Locate the cell with the specified text and output its (X, Y) center coordinate. 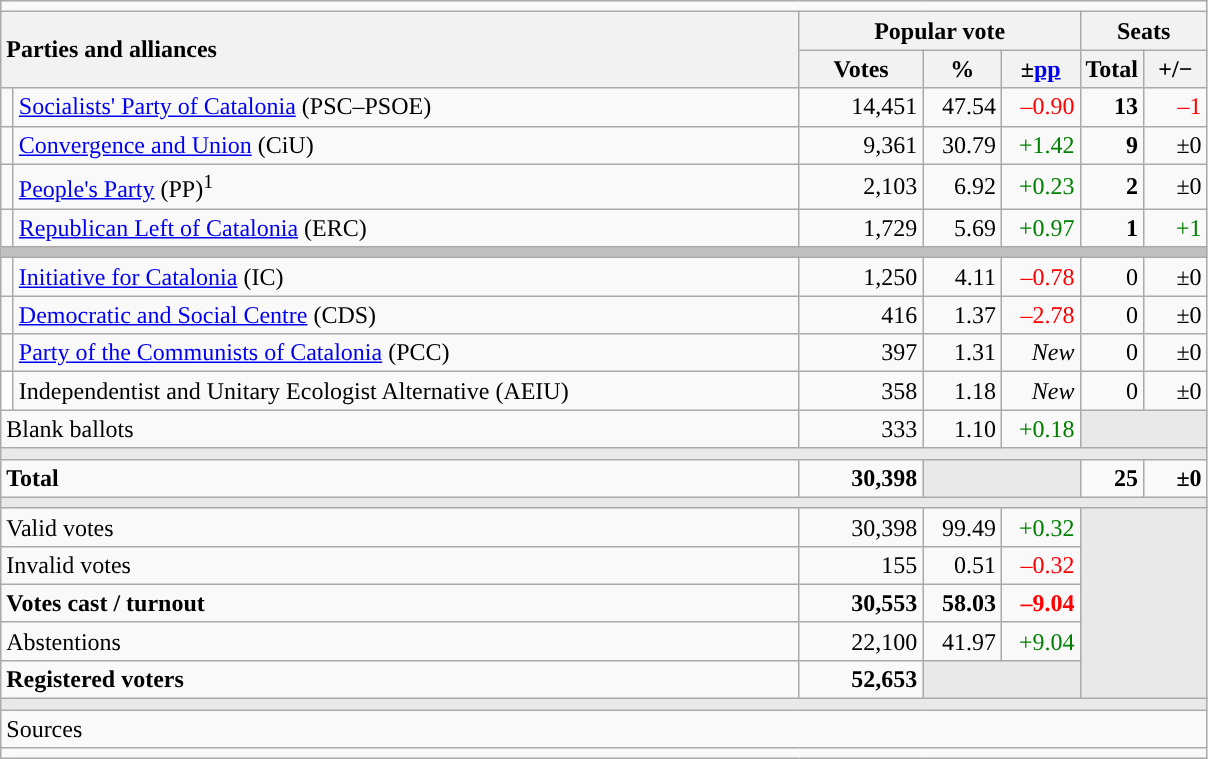
Sources (604, 729)
+/− (1176, 69)
Party of the Communists of Catalonia (PCC) (406, 353)
Socialists' Party of Catalonia (PSC–PSOE) (406, 107)
Invalid votes (400, 565)
9,361 (861, 145)
99.49 (962, 527)
–2.78 (1040, 315)
2,103 (861, 186)
+9.04 (1040, 641)
358 (861, 391)
9 (1112, 145)
58.03 (962, 603)
Democratic and Social Centre (CDS) (406, 315)
±pp (1040, 69)
Votes (861, 69)
14,451 (861, 107)
0.51 (962, 565)
1.31 (962, 353)
25 (1112, 478)
Registered voters (400, 679)
1 (1112, 228)
Blank ballots (400, 429)
Initiative for Catalonia (IC) (406, 277)
+1.42 (1040, 145)
1.18 (962, 391)
4.11 (962, 277)
30.79 (962, 145)
Abstentions (400, 641)
Popular vote (940, 31)
416 (861, 315)
6.92 (962, 186)
Independentist and Unitary Ecologist Alternative (AEIU) (406, 391)
Votes cast / turnout (400, 603)
1,250 (861, 277)
–0.32 (1040, 565)
1.37 (962, 315)
333 (861, 429)
Parties and alliances (400, 50)
–0.90 (1040, 107)
47.54 (962, 107)
+1 (1176, 228)
–0.78 (1040, 277)
% (962, 69)
Convergence and Union (CiU) (406, 145)
Seats (1144, 31)
30,553 (861, 603)
+0.23 (1040, 186)
22,100 (861, 641)
52,653 (861, 679)
13 (1112, 107)
397 (861, 353)
41.97 (962, 641)
+0.32 (1040, 527)
Valid votes (400, 527)
+0.18 (1040, 429)
–9.04 (1040, 603)
1,729 (861, 228)
–1 (1176, 107)
2 (1112, 186)
5.69 (962, 228)
155 (861, 565)
1.10 (962, 429)
People's Party (PP)1 (406, 186)
+0.97 (1040, 228)
Republican Left of Catalonia (ERC) (406, 228)
